Output the (x, y) coordinate of the center of the cell containing the given text.  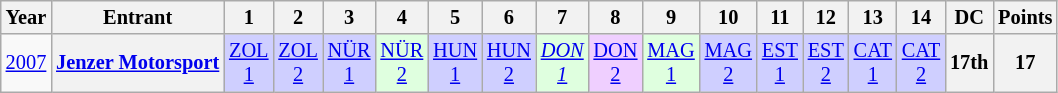
9 (670, 17)
MAG2 (728, 63)
CAT1 (873, 63)
EST2 (826, 63)
CAT2 (921, 63)
1 (248, 17)
ZOL1 (248, 63)
DON1 (562, 63)
11 (780, 17)
DON2 (616, 63)
2 (298, 17)
MAG1 (670, 63)
13 (873, 17)
NÜR1 (350, 63)
4 (402, 17)
6 (509, 17)
NÜR2 (402, 63)
8 (616, 17)
Points (1025, 17)
7 (562, 17)
5 (455, 17)
HUN1 (455, 63)
10 (728, 17)
17th (969, 63)
17 (1025, 63)
Year (26, 17)
14 (921, 17)
Jenzer Motorsport (138, 63)
HUN2 (509, 63)
12 (826, 17)
Entrant (138, 17)
DC (969, 17)
ZOL2 (298, 63)
EST1 (780, 63)
2007 (26, 63)
3 (350, 17)
